Scan for the cell matching the given text and deliver its (x, y) coordinate at center. 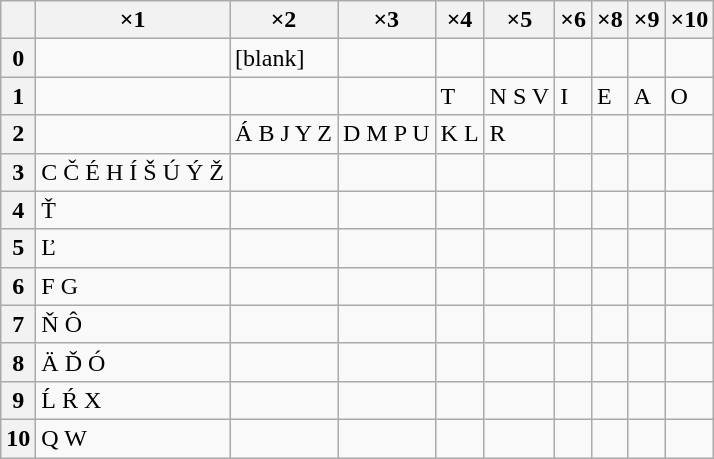
6 (18, 286)
7 (18, 324)
Q W (133, 438)
2 (18, 134)
×9 (646, 20)
Á B J Y Z (284, 134)
3 (18, 172)
4 (18, 210)
Ĺ Ŕ X (133, 400)
8 (18, 362)
×1 (133, 20)
1 (18, 96)
10 (18, 438)
Ä Ď Ó (133, 362)
0 (18, 58)
K L (460, 134)
9 (18, 400)
×10 (690, 20)
Ľ (133, 248)
N S V (520, 96)
R (520, 134)
A (646, 96)
×2 (284, 20)
D M P U (387, 134)
×4 (460, 20)
5 (18, 248)
[blank] (284, 58)
×6 (574, 20)
×8 (610, 20)
×5 (520, 20)
O (690, 96)
Ť (133, 210)
E (610, 96)
T (460, 96)
F G (133, 286)
×3 (387, 20)
Ň Ô (133, 324)
I (574, 96)
C Č É H Í Š Ú Ý Ž (133, 172)
